Detect which cell encompasses the target text, then output its [X, Y] center coordinate. 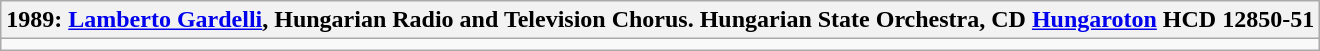
1989: Lamberto Gardelli, Hungarian Radio and Television Chorus. Hungarian State Orchestra, CD Hungaroton HCD 12850-51 [660, 20]
